Scan for the cell matching the given text and deliver its (x, y) coordinate at center. 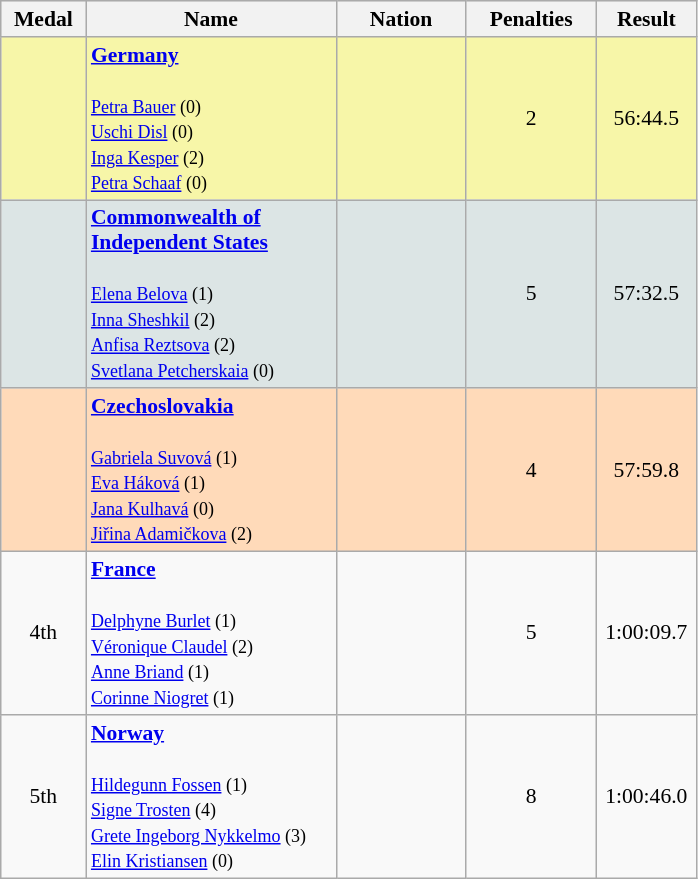
Penalties (531, 19)
1:00:46.0 (646, 796)
56:44.5 (646, 118)
NorwayHildegunn Fossen (1)Signe Trosten (4)Grete Ingeborg Nykkelmo (3)Elin Kristiansen (0) (211, 796)
4 (531, 470)
5th (44, 796)
57:59.8 (646, 470)
2 (531, 118)
Result (646, 19)
Nation (401, 19)
57:32.5 (646, 294)
CzechoslovakiaGabriela Suvová (1)Eva Háková (1)Jana Kulhavá (0)Jiřina Adamičkova (2) (211, 470)
Medal (44, 19)
4th (44, 634)
FranceDelphyne Burlet (1)Véronique Claudel (2)Anne Briand (1)Corinne Niogret (1) (211, 634)
Name (211, 19)
8 (531, 796)
Commonwealth of Independent StatesElena Belova (1)Inna Sheshkil (2)Anfisa Reztsova (2)Svetlana Petcherskaia (0) (211, 294)
GermanyPetra Bauer (0)Uschi Disl (0)Inga Kesper (2)Petra Schaaf (0) (211, 118)
1:00:09.7 (646, 634)
